Extract the [X, Y] coordinate from the center of the cell holding the provided text.  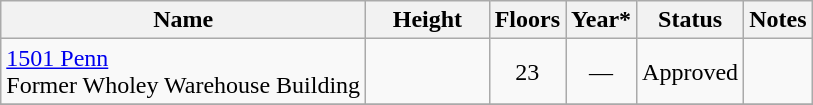
Approved [690, 72]
Status [690, 20]
23 [527, 72]
Year* [602, 20]
1501 Penn Former Wholey Warehouse Building [184, 72]
Height [428, 20]
— [602, 72]
Notes [778, 20]
Name [184, 20]
Floors [527, 20]
